Provide the [x, y] coordinate of the cell's center where the given text is located.  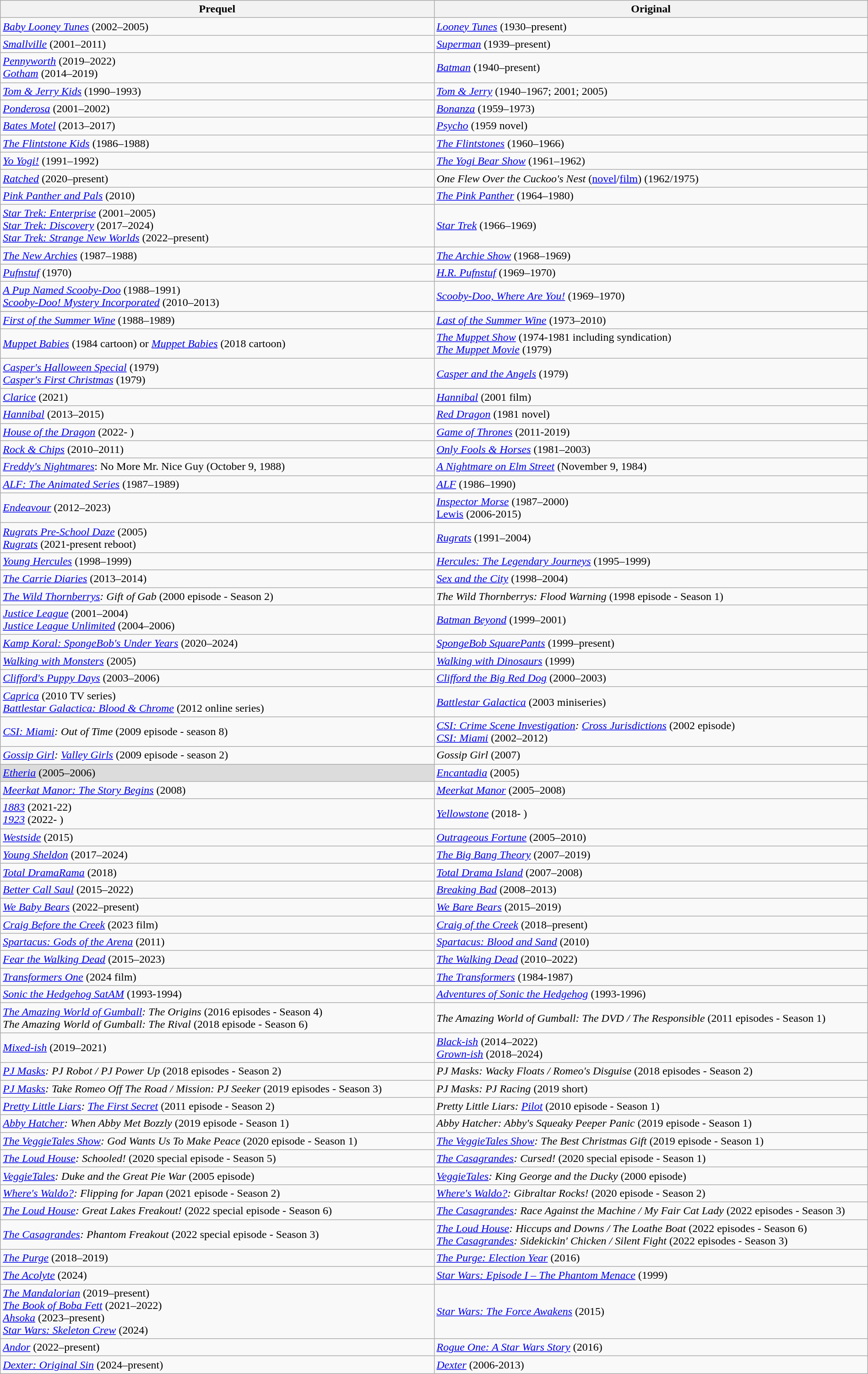
Dexter (2006-2013) [651, 1365]
1883 (2021-22)1923 (2022- ) [217, 813]
Sex and the City (1998–2004) [651, 578]
Rock & Chips (2010–2011) [217, 449]
The Pink Panther (1964–1980) [651, 196]
One Flew Over the Cuckoo's Nest (novel/film) (1962/1975) [651, 178]
We Bare Bears (2015–2019) [651, 907]
House of the Dragon (2022- ) [217, 432]
A Pup Named Scooby-Doo (1988–1991) Scooby-Doo! Mystery Incorporated (2010–2013) [217, 297]
Meerkat Manor (2005–2008) [651, 790]
Meerkat Manor: The Story Begins (2008) [217, 790]
Breaking Bad (2008–2013) [651, 889]
The Loud House: Great Lakes Freakout! (2022 special episode - Season 6) [217, 1210]
Spartacus: Blood and Sand (2010) [651, 942]
Encantadia (2005) [651, 773]
Bates Motel (2013–2017) [217, 126]
The Loud House: Schooled! (2020 special episode - Season 5) [217, 1158]
The Transformers (1984-1987) [651, 977]
We Baby Bears (2022–present) [217, 907]
PJ Masks: Take Romeo Off The Road / Mission: PJ Seeker (2019 episodes - Season 3) [217, 1089]
PJ Masks: PJ Robot / PJ Power Up (2018 episodes - Season 2) [217, 1071]
Where's Waldo?: Gibraltar Rocks! (2020 episode - Season 2) [651, 1193]
Baby Looney Tunes (2002–2005) [217, 27]
Inspector Morse (1987–2000) Lewis (2006-2015) [651, 507]
Prequel [217, 9]
The Archie Show (1968–1969) [651, 255]
Smallville (2001–2011) [217, 44]
Tom & Jerry (1940–1967; 2001; 2005) [651, 91]
PJ Masks: PJ Racing (2019 short) [651, 1089]
Batman (1940–present) [651, 68]
Superman (1939–present) [651, 44]
Freddy's Nightmares: No More Mr. Nice Guy (October 9, 1988) [217, 467]
The VeggieTales Show: The Best Christmas Gift (2019 episode - Season 1) [651, 1141]
Outrageous Fortune (2005–2010) [651, 837]
Transformers One (2024 film) [217, 977]
Clarice (2021) [217, 397]
Scooby-Doo, Where Are You! (1969–1970) [651, 297]
The Purge (2018–2019) [217, 1258]
First of the Summer Wine (1988–1989) [217, 320]
Hannibal (2001 film) [651, 397]
The Muppet Show (1974-1981 including syndication) The Muppet Movie (1979) [651, 343]
Better Call Saul (2015–2022) [217, 889]
The Casagrandes: Race Against the Machine / My Fair Cat Lady (2022 episodes - Season 3) [651, 1210]
Where's Waldo?: Flipping for Japan (2021 episode - Season 2) [217, 1193]
Only Fools & Horses (1981–2003) [651, 449]
Pufnstuf (1970) [217, 273]
Muppet Babies (1984 cartoon) or Muppet Babies (2018 cartoon) [217, 343]
Walking with Monsters (2005) [217, 661]
Last of the Summer Wine (1973–2010) [651, 320]
Star Trek: Enterprise (2001–2005) Star Trek: Discovery (2017–2024) Star Trek: Strange New Worlds (2022–present) [217, 225]
Adventures of Sonic the Hedgehog (1993-1996) [651, 994]
PJ Masks: Wacky Floats / Romeo's Disguise (2018 episodes - Season 2) [651, 1071]
CSI: Miami: Out of Time (2009 episode - season 8) [217, 732]
Casper's Halloween Special (1979) Casper's First Christmas (1979) [217, 374]
Craig Before the Creek (2023 film) [217, 925]
ALF: The Animated Series (1987–1989) [217, 484]
Young Hercules (1998–1999) [217, 561]
Looney Tunes (1930–present) [651, 27]
Pretty Little Liars: Pilot (2010 episode - Season 1) [651, 1106]
Rugrats (1991–2004) [651, 538]
Endeavour (2012–2023) [217, 507]
The VeggieTales Show: God Wants Us To Make Peace (2020 episode - Season 1) [217, 1141]
Game of Thrones (2011-2019) [651, 432]
Hannibal (2013–2015) [217, 414]
Pink Panther and Pals (2010) [217, 196]
Star Wars: The Force Awakens (2015) [651, 1312]
The Casagrandes: Phantom Freakout (2022 special episode - Season 3) [217, 1234]
Black-ish (2014–2022) Grown-ish (2018–2024) [651, 1048]
Pretty Little Liars: The First Secret (2011 episode - Season 2) [217, 1106]
Westside (2015) [217, 837]
The Walking Dead (2010–2022) [651, 960]
Clifford the Big Red Dog (2000–2003) [651, 678]
SpongeBob SquarePants (1999–present) [651, 643]
The Wild Thornberrys: Flood Warning (1998 episode - Season 1) [651, 596]
Hercules: The Legendary Journeys (1995–1999) [651, 561]
Psycho (1959 novel) [651, 126]
The Yogi Bear Show (1961–1962) [651, 161]
Pennyworth (2019–2022) Gotham (2014–2019) [217, 68]
A Nightmare on Elm Street (November 9, 1984) [651, 467]
H.R. Pufnstuf (1969–1970) [651, 273]
Abby Hatcher: Abby's Squeaky Peeper Panic (2019 episode - Season 1) [651, 1123]
The Big Bang Theory (2007–2019) [651, 855]
Ponderosa (2001–2002) [217, 109]
Fear the Walking Dead (2015–2023) [217, 960]
Star Trek (1966–1969) [651, 225]
Craig of the Creek (2018–present) [651, 925]
Sonic the Hedgehog SatAM (1993-1994) [217, 994]
Caprica (2010 TV series)Battlestar Galactica: Blood & Chrome (2012 online series) [217, 702]
The Flintstones (1960–1966) [651, 143]
The Flintstone Kids (1986–1988) [217, 143]
The Acolyte (2024) [217, 1276]
ALF (1986–1990) [651, 484]
The Wild Thornberrys: Gift of Gab (2000 episode - Season 2) [217, 596]
Gossip Girl (2007) [651, 755]
Kamp Koral: SpongeBob's Under Years (2020–2024) [217, 643]
Abby Hatcher: When Abby Met Bozzly (2019 episode - Season 1) [217, 1123]
Mixed-ish (2019–2021) [217, 1048]
Red Dragon (1981 novel) [651, 414]
Batman Beyond (1999–2001) [651, 620]
Etheria (2005–2006) [217, 773]
The New Archies (1987–1988) [217, 255]
Gossip Girl: Valley Girls (2009 episode - season 2) [217, 755]
Yellowstone (2018- ) [651, 813]
The Mandalorian (2019–present) The Book of Boba Fett (2021–2022) Ahsoka (2023–present) Star Wars: Skeleton Crew (2024) [217, 1312]
Original [651, 9]
Spartacus: Gods of the Arena (2011) [217, 942]
Rugrats Pre-School Daze (2005) Rugrats (2021-present reboot) [217, 538]
The Casagrandes: Cursed! (2020 special episode - Season 1) [651, 1158]
Walking with Dinosaurs (1999) [651, 661]
CSI: Crime Scene Investigation: Cross Jurisdictions (2002 episode)CSI: Miami (2002–2012) [651, 732]
Total DramaRama (2018) [217, 872]
Clifford's Puppy Days (2003–2006) [217, 678]
Casper and the Angels (1979) [651, 374]
Star Wars: Episode I – The Phantom Menace (1999) [651, 1276]
Bonanza (1959–1973) [651, 109]
The Amazing World of Gumball: The Origins (2016 episodes - Season 4) The Amazing World of Gumball: The Rival (2018 episode - Season 6) [217, 1018]
VeggieTales: King George and the Ducky (2000 episode) [651, 1176]
Yo Yogi! (1991–1992) [217, 161]
Justice League (2001–2004) Justice League Unlimited (2004–2006) [217, 620]
Ratched (2020–present) [217, 178]
Total Drama Island (2007–2008) [651, 872]
Tom & Jerry Kids (1990–1993) [217, 91]
The Purge: Election Year (2016) [651, 1258]
VeggieTales: Duke and the Great Pie War (2005 episode) [217, 1176]
Andor (2022–present) [217, 1347]
The Carrie Diaries (2013–2014) [217, 578]
Battlestar Galactica (2003 miniseries) [651, 702]
Rogue One: A Star Wars Story (2016) [651, 1347]
Dexter: Original Sin (2024–present) [217, 1365]
The Amazing World of Gumball: The DVD / The Responsible (2011 episodes - Season 1) [651, 1018]
Young Sheldon (2017–2024) [217, 855]
